Find where the given text appears and provide that cell's center as [X, Y] coordinate. 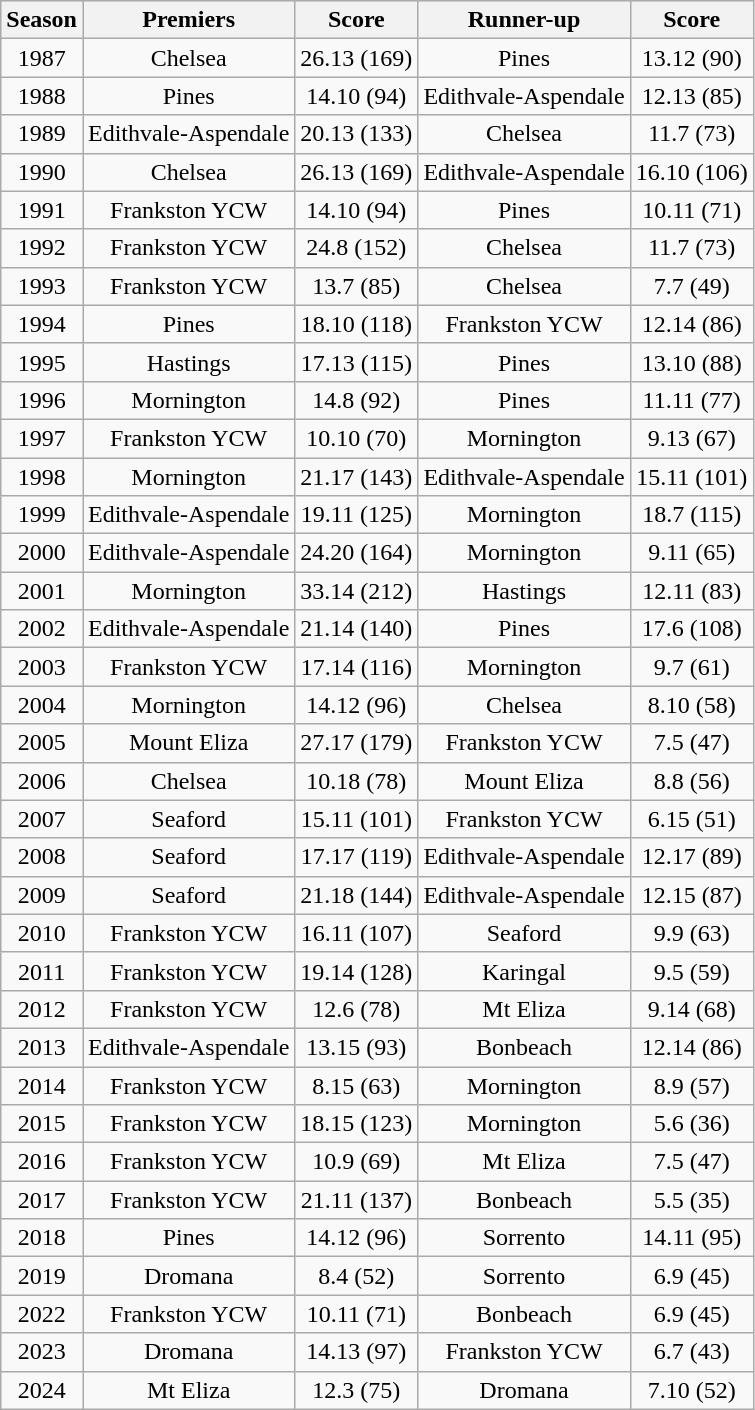
12.6 (78) [356, 1009]
17.14 (116) [356, 667]
1987 [42, 58]
14.8 (92) [356, 400]
7.7 (49) [692, 286]
2012 [42, 1009]
1991 [42, 210]
1992 [42, 248]
Premiers [188, 20]
7.10 (52) [692, 1390]
1999 [42, 515]
17.13 (115) [356, 362]
21.11 (137) [356, 1200]
20.13 (133) [356, 134]
1998 [42, 477]
14.11 (95) [692, 1238]
12.17 (89) [692, 857]
Season [42, 20]
10.10 (70) [356, 438]
6.15 (51) [692, 819]
2005 [42, 743]
21.14 (140) [356, 629]
1988 [42, 96]
33.14 (212) [356, 591]
5.5 (35) [692, 1200]
1993 [42, 286]
2011 [42, 971]
2008 [42, 857]
19.11 (125) [356, 515]
2019 [42, 1276]
21.18 (144) [356, 895]
13.15 (93) [356, 1047]
2024 [42, 1390]
8.15 (63) [356, 1085]
2004 [42, 705]
2002 [42, 629]
18.10 (118) [356, 324]
2017 [42, 1200]
2022 [42, 1314]
2016 [42, 1162]
2010 [42, 933]
8.10 (58) [692, 705]
2014 [42, 1085]
16.11 (107) [356, 933]
1996 [42, 400]
18.7 (115) [692, 515]
1997 [42, 438]
10.9 (69) [356, 1162]
2007 [42, 819]
12.13 (85) [692, 96]
18.15 (123) [356, 1124]
Karingal [524, 971]
12.11 (83) [692, 591]
12.15 (87) [692, 895]
9.5 (59) [692, 971]
1995 [42, 362]
17.6 (108) [692, 629]
21.17 (143) [356, 477]
11.11 (77) [692, 400]
1989 [42, 134]
19.14 (128) [356, 971]
24.20 (164) [356, 553]
8.8 (56) [692, 781]
14.13 (97) [356, 1352]
2000 [42, 553]
5.6 (36) [692, 1124]
2003 [42, 667]
24.8 (152) [356, 248]
1990 [42, 172]
2015 [42, 1124]
12.3 (75) [356, 1390]
27.17 (179) [356, 743]
1994 [42, 324]
2023 [42, 1352]
8.4 (52) [356, 1276]
9.13 (67) [692, 438]
13.10 (88) [692, 362]
9.9 (63) [692, 933]
9.11 (65) [692, 553]
16.10 (106) [692, 172]
17.17 (119) [356, 857]
13.12 (90) [692, 58]
2006 [42, 781]
6.7 (43) [692, 1352]
2009 [42, 895]
2018 [42, 1238]
9.7 (61) [692, 667]
10.18 (78) [356, 781]
2013 [42, 1047]
13.7 (85) [356, 286]
Runner-up [524, 20]
9.14 (68) [692, 1009]
2001 [42, 591]
8.9 (57) [692, 1085]
